Detect which cell encompasses the target text, then output its (x, y) center coordinate. 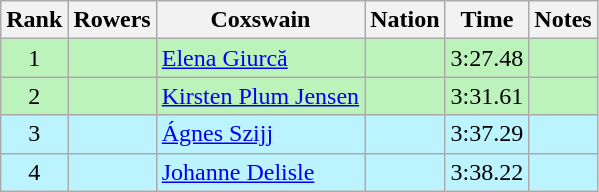
3:27.48 (487, 58)
Nation (405, 20)
Elena Giurcă (260, 58)
2 (34, 96)
Notes (563, 20)
3 (34, 134)
3:31.61 (487, 96)
3:38.22 (487, 172)
Rowers (112, 20)
4 (34, 172)
Ágnes Szijj (260, 134)
Time (487, 20)
Coxswain (260, 20)
Rank (34, 20)
3:37.29 (487, 134)
Johanne Delisle (260, 172)
Kirsten Plum Jensen (260, 96)
1 (34, 58)
